Return the [X, Y] coordinate for the center point of the cell that contains the specified text.  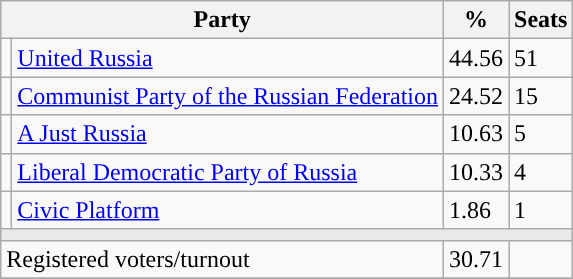
% [476, 20]
Party [222, 20]
15 [541, 96]
A Just Russia [228, 134]
1.86 [476, 210]
Registered voters/turnout [222, 259]
44.56 [476, 58]
24.52 [476, 96]
1 [541, 210]
Civic Platform [228, 210]
10.33 [476, 172]
Seats [541, 20]
5 [541, 134]
10.63 [476, 134]
51 [541, 58]
4 [541, 172]
United Russia [228, 58]
Liberal Democratic Party of Russia [228, 172]
Communist Party of the Russian Federation [228, 96]
30.71 [476, 259]
